Pinpoint the cell where the given text exists, returning its [x, y] midpoint coordinate. 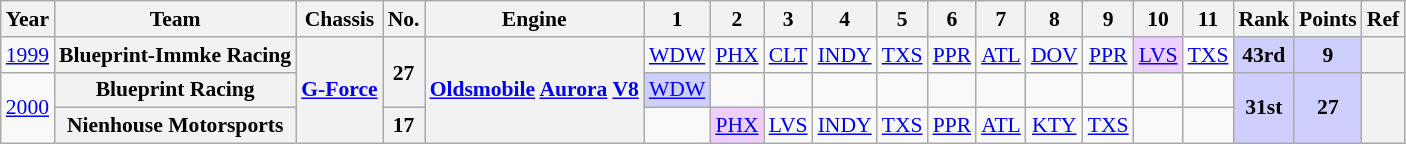
1999 [28, 55]
KTY [1054, 126]
Oldsmobile Aurora V8 [534, 90]
2000 [28, 108]
Nienhouse Motorsports [175, 126]
31st [1264, 108]
Chassis [339, 19]
10 [1158, 19]
1 [677, 19]
5 [902, 19]
Rank [1264, 19]
Year [28, 19]
Engine [534, 19]
2 [736, 19]
11 [1208, 19]
6 [952, 19]
Team [175, 19]
DOV [1054, 55]
G-Force [339, 90]
Ref [1383, 19]
3 [788, 19]
4 [845, 19]
Points [1328, 19]
43rd [1264, 55]
7 [1001, 19]
17 [404, 126]
No. [404, 19]
CLT [788, 55]
Blueprint-Immke Racing [175, 55]
Blueprint Racing [175, 90]
8 [1054, 19]
